Extract the (x, y) coordinate from the center of the cell holding the provided text.  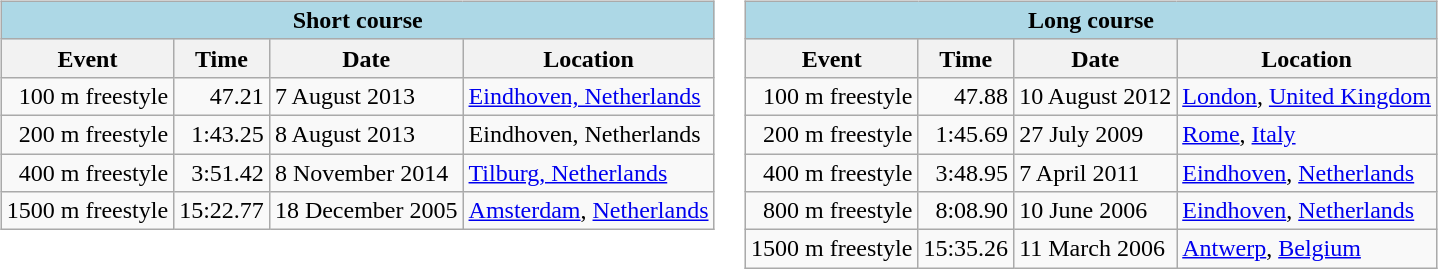
Short course (358, 20)
Long course (1092, 20)
47.88 (966, 96)
1:45.69 (966, 134)
15:35.26 (966, 249)
Tilburg, Netherlands (588, 173)
7 April 2011 (1096, 173)
11 March 2006 (1096, 249)
8 November 2014 (366, 173)
Antwerp, Belgium (1307, 249)
10 June 2006 (1096, 211)
Rome, Italy (1307, 134)
8:08.90 (966, 211)
3:48.95 (966, 173)
15:22.77 (222, 211)
7 August 2013 (366, 96)
10 August 2012 (1096, 96)
18 December 2005 (366, 211)
47.21 (222, 96)
800 m freestyle (832, 211)
Amsterdam, Netherlands (588, 211)
27 July 2009 (1096, 134)
1:43.25 (222, 134)
3:51.42 (222, 173)
8 August 2013 (366, 134)
London, United Kingdom (1307, 96)
